Find where the given text appears and provide that cell's center as [x, y] coordinate. 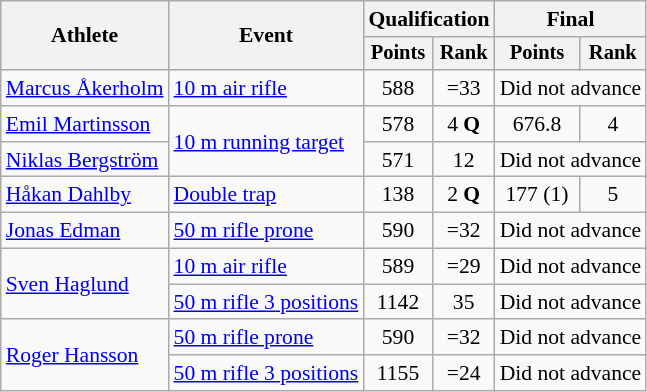
2 Q [464, 195]
12 [464, 160]
571 [398, 160]
Sven Haglund [85, 284]
=33 [464, 88]
Roger Hansson [85, 356]
Final [571, 19]
35 [464, 302]
589 [398, 267]
Qualification [428, 19]
Håkan Dahlby [85, 195]
5 [612, 195]
Niklas Bergström [85, 160]
578 [398, 124]
4 [612, 124]
Jonas Edman [85, 231]
138 [398, 195]
=29 [464, 267]
Double trap [266, 195]
676.8 [538, 124]
10 m running target [266, 142]
1155 [398, 373]
Marcus Åkerholm [85, 88]
=24 [464, 373]
588 [398, 88]
Emil Martinsson [85, 124]
Athlete [85, 36]
Event [266, 36]
177 (1) [538, 195]
1142 [398, 302]
4 Q [464, 124]
